Capture the cell that displays the provided text and extract its (x, y) central coordinate. 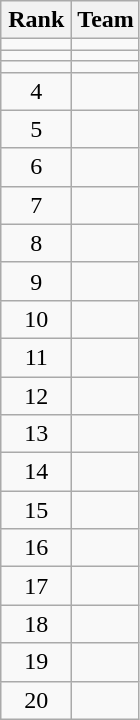
17 (36, 586)
11 (36, 357)
8 (36, 243)
13 (36, 434)
4 (36, 91)
19 (36, 662)
14 (36, 472)
Team (106, 20)
16 (36, 548)
20 (36, 700)
6 (36, 167)
10 (36, 319)
15 (36, 510)
5 (36, 129)
9 (36, 281)
18 (36, 624)
12 (36, 395)
Rank (36, 20)
7 (36, 205)
